Search for the cell housing the specified text and yield its [X, Y] center coordinate. 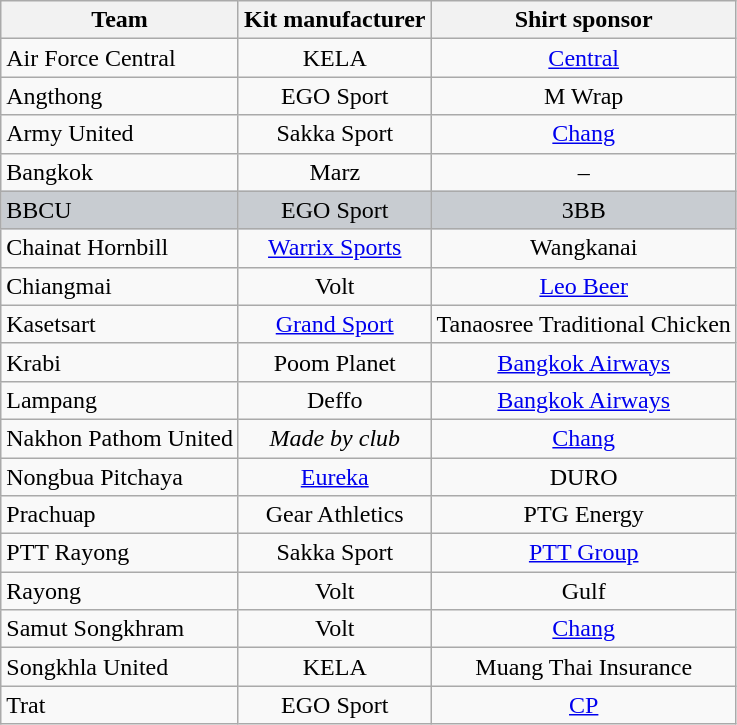
– [584, 172]
Prachuap [120, 515]
Air Force Central [120, 58]
Central [584, 58]
Warrix Sports [334, 248]
Samut Songkhram [120, 629]
Chainat Hornbill [120, 248]
Team [120, 20]
3BB [584, 210]
Tanaosree Traditional Chicken [584, 324]
Grand Sport [334, 324]
Poom Planet [334, 362]
PTG Energy [584, 515]
Leo Beer [584, 286]
CP [584, 705]
Lampang [120, 400]
Wangkanai [584, 248]
PTT Group [584, 553]
Nongbua Pitchaya [120, 477]
Eureka [334, 477]
Deffo [334, 400]
Army United [120, 134]
DURO [584, 477]
M Wrap [584, 96]
Angthong [120, 96]
Marz [334, 172]
Rayong [120, 591]
Made by club [334, 438]
Muang Thai Insurance [584, 667]
Kit manufacturer [334, 20]
BBCU [120, 210]
Chiangmai [120, 286]
Songkhla United [120, 667]
Trat [120, 705]
Bangkok [120, 172]
Nakhon Pathom United [120, 438]
Shirt sponsor [584, 20]
PTT Rayong [120, 553]
Gulf [584, 591]
Gear Athletics [334, 515]
Krabi [120, 362]
Kasetsart [120, 324]
